Extract the (X, Y) coordinate from the center of the cell holding the provided text.  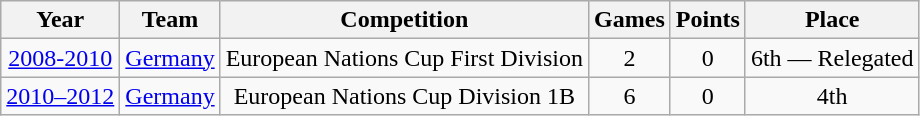
6th — Relegated (832, 58)
2010–2012 (60, 96)
Team (170, 20)
European Nations Cup First Division (404, 58)
6 (630, 96)
Points (708, 20)
4th (832, 96)
Competition (404, 20)
2008-2010 (60, 58)
Year (60, 20)
Place (832, 20)
2 (630, 58)
Games (630, 20)
European Nations Cup Division 1B (404, 96)
